Extract the (x, y) coordinate from the center of the cell holding the provided text.  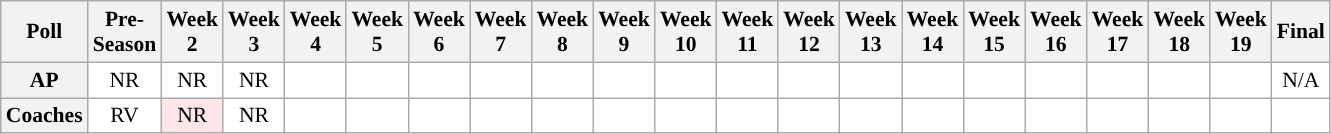
Week3 (254, 32)
Week17 (1118, 32)
Week9 (624, 32)
Week12 (809, 32)
Week11 (748, 32)
AP (44, 80)
RV (125, 116)
Pre-Season (125, 32)
Week13 (871, 32)
Final (1301, 32)
Week8 (562, 32)
Week14 (933, 32)
Week15 (994, 32)
Poll (44, 32)
Week6 (439, 32)
Week10 (686, 32)
Week2 (192, 32)
Week5 (377, 32)
Coaches (44, 116)
Week19 (1241, 32)
Week18 (1179, 32)
Week4 (316, 32)
Week16 (1056, 32)
N/A (1301, 80)
Week7 (501, 32)
